Search for the cell housing the specified text and yield its [X, Y] center coordinate. 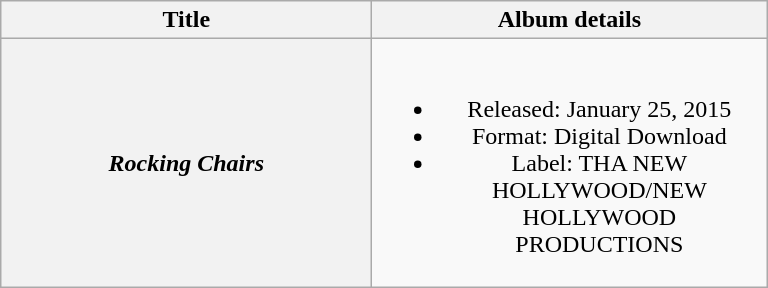
Released: January 25, 2015Format: Digital DownloadLabel: THA NEW HOLLYWOOD/NEW HOLLYWOOD PRODUCTIONS [570, 163]
Album details [570, 20]
Title [186, 20]
Rocking Chairs [186, 163]
